Return the (x, y) coordinate for the center point of the cell that contains the specified text.  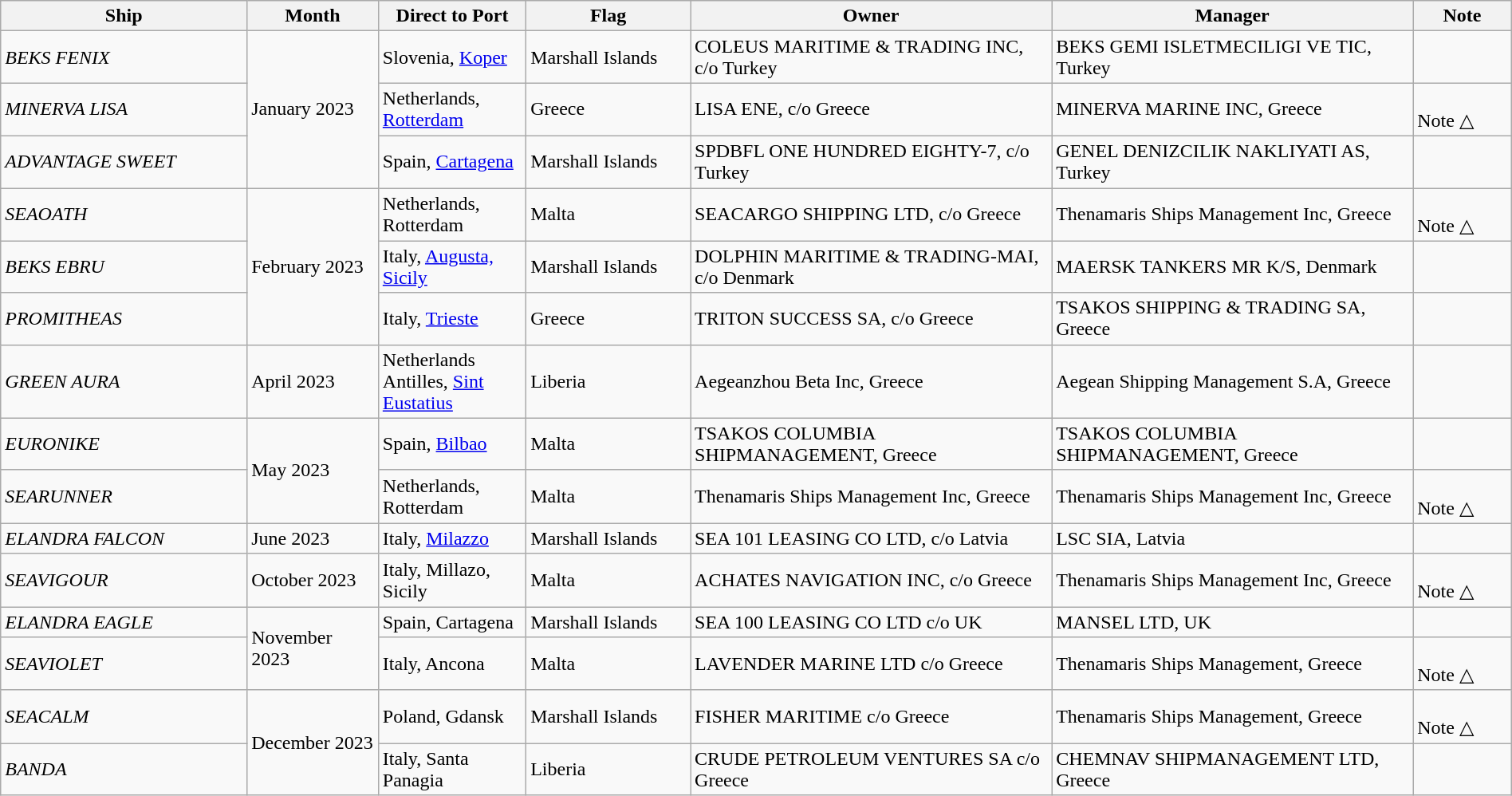
Italy, Millazo, Sicily (451, 581)
ELANDRA FALCON (124, 538)
Italy, Trieste (451, 319)
Poland, Gdansk (451, 716)
SEA 100 LEASING CO LTD c/o UK (871, 621)
June 2023 (313, 538)
LISA ENE, c/o Greece (871, 110)
BEKS FENIX (124, 57)
COLEUS MARITIME & TRADING INC, c/o Turkey (871, 57)
Month (313, 16)
ADVANTAGE SWEET (124, 161)
GENEL DENIZCILIK NAKLIYATI AS, Turkey (1233, 161)
BEKS GEMI ISLETMECILIGI VE TIC, Turkey (1233, 57)
Direct to Port (451, 16)
TRITON SUCCESS SA, c/o Greece (871, 319)
SEAVIOLET (124, 664)
CHEMNAV SHIPMANAGEMENT LTD, Greece (1233, 769)
November 2023 (313, 648)
SEA 101 LEASING CO LTD, c/o Latvia (871, 538)
Netherlands Antilles, Sint Eustatius (451, 381)
SEACARGO SHIPPING LTD, c/o Greece (871, 215)
Aegeanzhou Beta Inc, Greece (871, 381)
Flag (608, 16)
EURONIKE (124, 443)
MAERSK TANKERS MR K/S, Denmark (1233, 266)
LSC SIA, Latvia (1233, 538)
December 2023 (313, 743)
MINERVA LISA (124, 110)
ACHATES NAVIGATION INC, c/o Greece (871, 581)
MINERVA MARINE INC, Greece (1233, 110)
SEARUNNER (124, 496)
April 2023 (313, 381)
SEAVIGOUR (124, 581)
Note (1463, 16)
Slovenia, Koper (451, 57)
February 2023 (313, 266)
LAVENDER MARINE LTD c/o Greece (871, 664)
CRUDE PETROLEUM VENTURES SA c/o Greece (871, 769)
GREEN AURA (124, 381)
MANSEL LTD, UK (1233, 621)
Italy, Augusta, Sicily (451, 266)
January 2023 (313, 110)
PROMITHEAS (124, 319)
May 2023 (313, 471)
Ship (124, 16)
Spain, Bilbao (451, 443)
Manager (1233, 16)
SEAOATH (124, 215)
BANDA (124, 769)
Aegean Shipping Management S.A, Greece (1233, 381)
ELANDRA EAGLE (124, 621)
October 2023 (313, 581)
DOLPHIN MARITIME & TRADING-MAI, c/o Denmark (871, 266)
TSAKOS SHIPPING & TRADING SA, Greece (1233, 319)
Owner (871, 16)
Italy, Santa Panagia (451, 769)
BEKS EBRU (124, 266)
Italy, Ancona (451, 664)
SEACALM (124, 716)
FISHER MARITIME c/o Greece (871, 716)
Italy, Milazzo (451, 538)
SPDBFL ONE HUNDRED EIGHTY-7, c/o Turkey (871, 161)
